Provide the [x, y] coordinate of the cell's center where the given text is located.  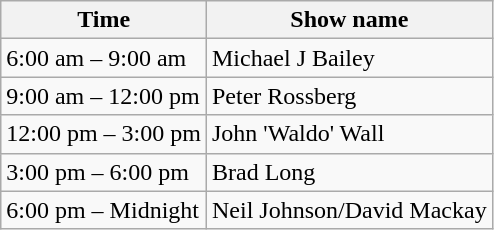
3:00 pm – 6:00 pm [104, 172]
6:00 pm – Midnight [104, 210]
Michael J Bailey [349, 58]
Brad Long [349, 172]
12:00 pm – 3:00 pm [104, 134]
9:00 am – 12:00 pm [104, 96]
Peter Rossberg [349, 96]
Neil Johnson/David Mackay [349, 210]
Time [104, 20]
John 'Waldo' Wall [349, 134]
Show name [349, 20]
6:00 am – 9:00 am [104, 58]
